Capture the cell that displays the provided text and extract its [x, y] central coordinate. 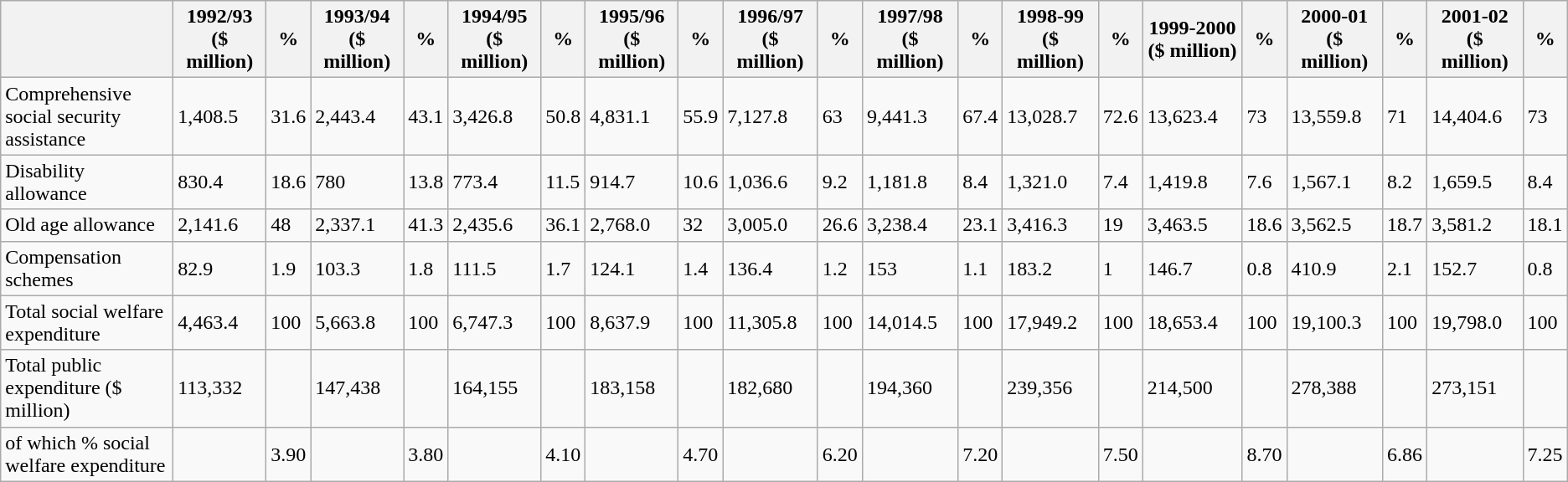
152.7 [1475, 268]
19,798.0 [1475, 323]
136.4 [771, 268]
4,831.1 [632, 116]
2,141.6 [219, 225]
11.5 [563, 182]
914.7 [632, 182]
8.70 [1265, 454]
1997/98 ($ million) [910, 39]
13,559.8 [1334, 116]
410.9 [1334, 268]
36.1 [563, 225]
773.4 [494, 182]
3,426.8 [494, 116]
2001-02 ($ million) [1475, 39]
7,127.8 [771, 116]
111.5 [494, 268]
7.6 [1265, 182]
26.6 [839, 225]
3,416.3 [1050, 225]
780 [357, 182]
1998-99 ($ million) [1050, 39]
14,014.5 [910, 323]
113,332 [219, 388]
10.6 [700, 182]
2,435.6 [494, 225]
6.86 [1406, 454]
2.1 [1406, 268]
1999-2000 ($ million) [1193, 39]
5,663.8 [357, 323]
1.8 [426, 268]
1 [1121, 268]
1,321.0 [1050, 182]
Total social welfare expenditure [87, 323]
32 [700, 225]
124.1 [632, 268]
3,463.5 [1193, 225]
2,337.1 [357, 225]
7.50 [1121, 454]
19 [1121, 225]
13,623.4 [1193, 116]
3.90 [288, 454]
63 [839, 116]
23.1 [980, 225]
278,388 [1334, 388]
1.7 [563, 268]
2,768.0 [632, 225]
19,100.3 [1334, 323]
3,562.5 [1334, 225]
8,637.9 [632, 323]
1,181.8 [910, 182]
18.1 [1545, 225]
1.9 [288, 268]
1.1 [980, 268]
147,438 [357, 388]
17,949.2 [1050, 323]
1,419.8 [1193, 182]
4.10 [563, 454]
31.6 [288, 116]
8.2 [1406, 182]
9,441.3 [910, 116]
Compensation schemes [87, 268]
48 [288, 225]
153 [910, 268]
18.7 [1406, 225]
1,659.5 [1475, 182]
3,581.2 [1475, 225]
Total public expenditure ($ million) [87, 388]
194,360 [910, 388]
7.25 [1545, 454]
43.1 [426, 116]
of which % social welfare expenditure [87, 454]
830.4 [219, 182]
146.7 [1193, 268]
18,653.4 [1193, 323]
Old age allowance [87, 225]
67.4 [980, 116]
6,747.3 [494, 323]
183,158 [632, 388]
3.80 [426, 454]
2,443.4 [357, 116]
7.20 [980, 454]
1993/94 ($ million) [357, 39]
239,356 [1050, 388]
1.4 [700, 268]
182,680 [771, 388]
72.6 [1121, 116]
4,463.4 [219, 323]
Comprehensive social security assistance [87, 116]
11,305.8 [771, 323]
273,151 [1475, 388]
55.9 [700, 116]
50.8 [563, 116]
82.9 [219, 268]
1995/96 ($ million) [632, 39]
164,155 [494, 388]
71 [1406, 116]
183.2 [1050, 268]
4.70 [700, 454]
3,238.4 [910, 225]
41.3 [426, 225]
1996/97 ($ million) [771, 39]
1,408.5 [219, 116]
3,005.0 [771, 225]
1.2 [839, 268]
14,404.6 [1475, 116]
Disability allowance [87, 182]
13,028.7 [1050, 116]
1992/93 ($ million) [219, 39]
1,567.1 [1334, 182]
6.20 [839, 454]
2000-01 ($ million) [1334, 39]
7.4 [1121, 182]
13.8 [426, 182]
9.2 [839, 182]
103.3 [357, 268]
1994/95 ($ million) [494, 39]
1,036.6 [771, 182]
214,500 [1193, 388]
